Capture the cell that displays the provided text and extract its [x, y] central coordinate. 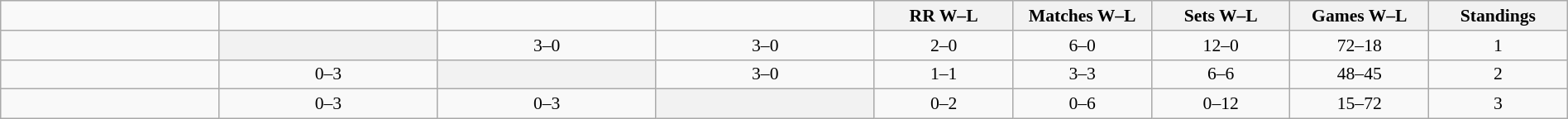
0–6 [1083, 104]
72–18 [1360, 45]
1–1 [944, 74]
48–45 [1360, 74]
3–3 [1083, 74]
2–0 [944, 45]
Games W–L [1360, 16]
Standings [1499, 16]
3 [1499, 104]
RR W–L [944, 16]
12–0 [1221, 45]
2 [1499, 74]
Matches W–L [1083, 16]
15–72 [1360, 104]
0–2 [944, 104]
0–12 [1221, 104]
6–6 [1221, 74]
1 [1499, 45]
Sets W–L [1221, 16]
6–0 [1083, 45]
